Determine the [X, Y] coordinate at the center of the cell enclosing the given text.  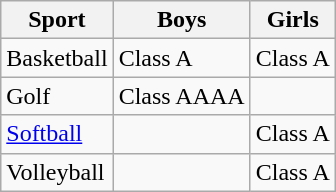
Golf [57, 96]
Girls [292, 20]
Boys [182, 20]
Basketball [57, 58]
Sport [57, 20]
Class AAAA [182, 96]
Volleyball [57, 172]
Softball [57, 134]
